Return the (X, Y) coordinate for the center point of the cell that contains the specified text.  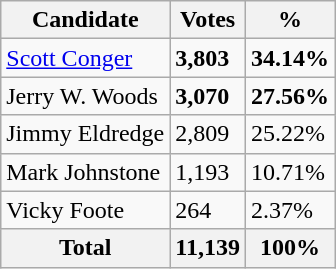
264 (208, 210)
2,809 (208, 134)
11,139 (208, 248)
25.22% (290, 134)
1,193 (208, 172)
Candidate (86, 20)
Jerry W. Woods (86, 96)
Jimmy Eldredge (86, 134)
Mark Johnstone (86, 172)
10.71% (290, 172)
27.56% (290, 96)
Total (86, 248)
2.37% (290, 210)
Scott Conger (86, 58)
3,803 (208, 58)
Vicky Foote (86, 210)
3,070 (208, 96)
100% (290, 248)
Votes (208, 20)
34.14% (290, 58)
% (290, 20)
